Find where the given text appears and provide that cell's center as [x, y] coordinate. 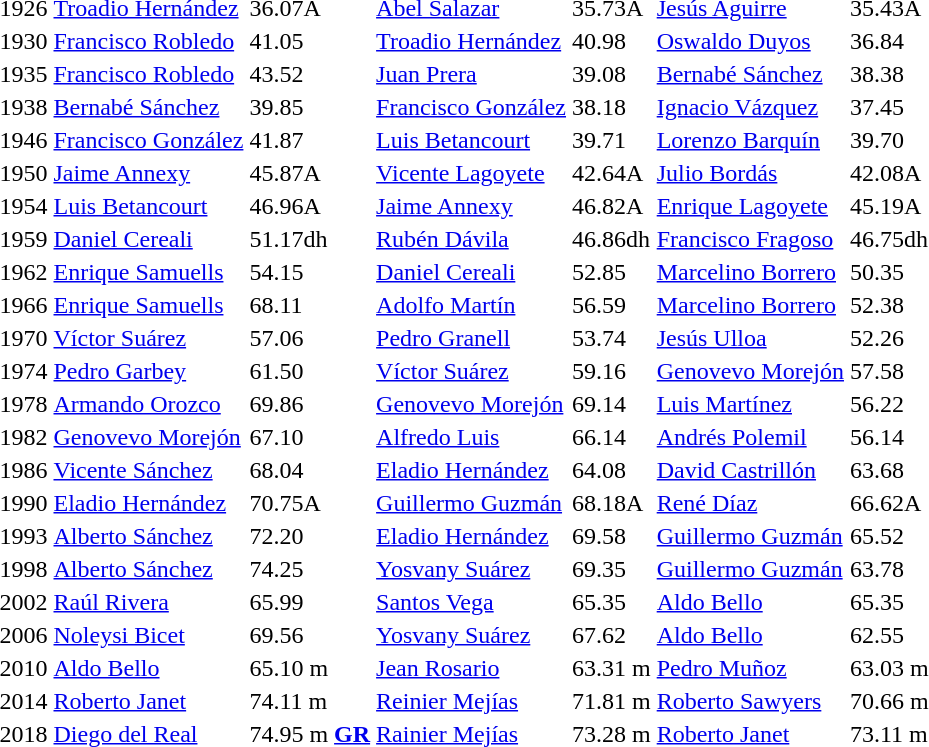
Armando Orozco [148, 404]
69.14 [612, 404]
70.75A [310, 503]
Alfredo Luis [472, 437]
65.35 [612, 602]
Julio Bordás [750, 173]
51.17dh [310, 239]
Lorenzo Barquín [750, 140]
68.18A [612, 503]
Pedro Granell [472, 338]
54.15 [310, 272]
Francisco Fragoso [750, 239]
Juan Prera [472, 74]
Jesús Ulloa [750, 338]
57.06 [310, 338]
Vicente Sánchez [148, 470]
68.11 [310, 305]
52.85 [612, 272]
Jean Rosario [472, 668]
56.59 [612, 305]
74.25 [310, 569]
66.14 [612, 437]
Oswaldo Duyos [750, 41]
Enrique Lagoyete [750, 206]
Reinier Mejías [472, 701]
Raúl Rivera [148, 602]
45.87A [310, 173]
Adolfo Martín [472, 305]
Rubén Dávila [472, 239]
Noleysi Bicet [148, 635]
42.64A [612, 173]
67.62 [612, 635]
68.04 [310, 470]
71.81 m [612, 701]
Luis Martínez [750, 404]
Roberto Sawyers [750, 701]
69.86 [310, 404]
39.71 [612, 140]
Troadio Hernández [472, 41]
40.98 [612, 41]
39.85 [310, 107]
Ignacio Vázquez [750, 107]
Pedro Garbey [148, 371]
Pedro Muñoz [750, 668]
64.08 [612, 470]
René Díaz [750, 503]
69.58 [612, 536]
David Castrillón [750, 470]
41.87 [310, 140]
67.10 [310, 437]
65.99 [310, 602]
53.74 [612, 338]
69.56 [310, 635]
Santos Vega [472, 602]
46.86dh [612, 239]
43.52 [310, 74]
41.05 [310, 41]
63.31 m [612, 668]
59.16 [612, 371]
39.08 [612, 74]
Vicente Lagoyete [472, 173]
72.20 [310, 536]
61.50 [310, 371]
Roberto Janet [148, 701]
74.11 m [310, 701]
Andrés Polemil [750, 437]
38.18 [612, 107]
69.35 [612, 569]
46.96A [310, 206]
65.10 m [310, 668]
46.82A [612, 206]
